Scan for the cell matching the given text and deliver its (X, Y) coordinate at center. 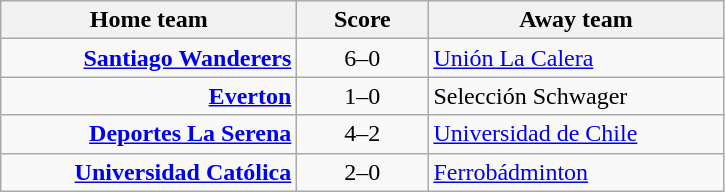
4–2 (362, 134)
Selección Schwager (576, 96)
Universidad de Chile (576, 134)
6–0 (362, 58)
Unión La Calera (576, 58)
Universidad Católica (149, 172)
Santiago Wanderers (149, 58)
Ferrobádminton (576, 172)
Home team (149, 20)
1–0 (362, 96)
Everton (149, 96)
2–0 (362, 172)
Deportes La Serena (149, 134)
Score (362, 20)
Away team (576, 20)
